Determine the [x, y] coordinate at the center of the cell enclosing the given text.  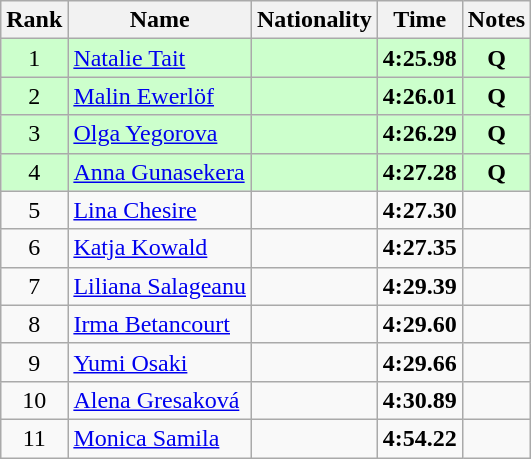
9 [34, 362]
1 [34, 58]
Nationality [315, 20]
4:27.30 [420, 210]
Yumi Osaki [160, 362]
Rank [34, 20]
Olga Yegorova [160, 134]
3 [34, 134]
Liliana Salageanu [160, 286]
4:27.35 [420, 248]
4:26.01 [420, 96]
4:29.66 [420, 362]
Irma Betancourt [160, 324]
Malin Ewerlöf [160, 96]
4:26.29 [420, 134]
Katja Kowald [160, 248]
Alena Gresaková [160, 400]
10 [34, 400]
5 [34, 210]
4:27.28 [420, 172]
4:29.60 [420, 324]
Time [420, 20]
4:54.22 [420, 438]
Monica Samila [160, 438]
11 [34, 438]
Natalie Tait [160, 58]
8 [34, 324]
6 [34, 248]
Lina Chesire [160, 210]
4 [34, 172]
4:29.39 [420, 286]
Anna Gunasekera [160, 172]
7 [34, 286]
4:30.89 [420, 400]
2 [34, 96]
4:25.98 [420, 58]
Name [160, 20]
Notes [496, 20]
